Locate the cell with the specified text and output its [X, Y] center coordinate. 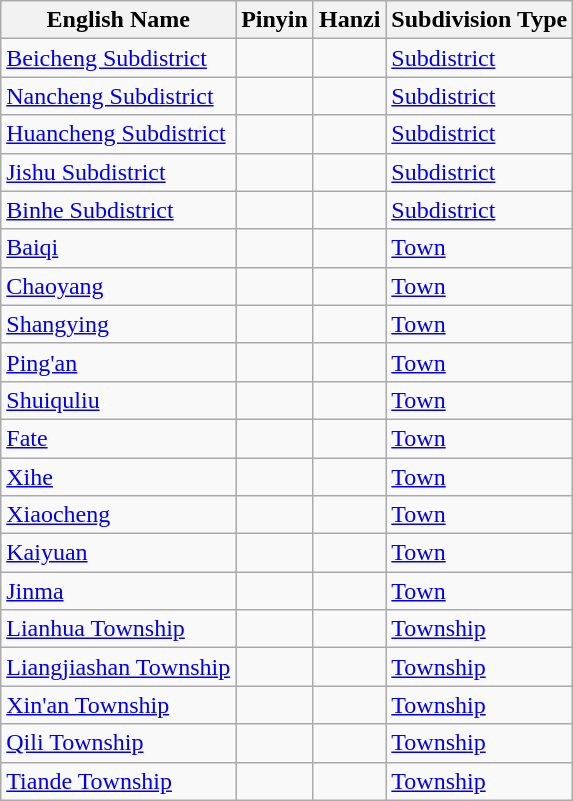
Shuiquliu [118, 400]
Qili Township [118, 743]
Binhe Subdistrict [118, 210]
Pinyin [275, 20]
Shangying [118, 324]
Liangjiashan Township [118, 667]
Kaiyuan [118, 553]
Xin'an Township [118, 705]
Fate [118, 438]
Hanzi [349, 20]
English Name [118, 20]
Huancheng Subdistrict [118, 134]
Beicheng Subdistrict [118, 58]
Nancheng Subdistrict [118, 96]
Xiaocheng [118, 515]
Ping'an [118, 362]
Baiqi [118, 248]
Xihe [118, 477]
Tiande Township [118, 781]
Jinma [118, 591]
Chaoyang [118, 286]
Lianhua Township [118, 629]
Jishu Subdistrict [118, 172]
Subdivision Type [480, 20]
